Extract the [X, Y] coordinate from the center of the cell holding the provided text.  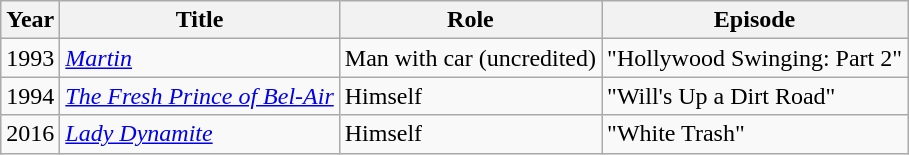
Episode [755, 20]
Man with car (uncredited) [470, 58]
Role [470, 20]
"Will's Up a Dirt Road" [755, 96]
Title [200, 20]
2016 [30, 134]
1994 [30, 96]
"White Trash" [755, 134]
Year [30, 20]
"Hollywood Swinging: Part 2" [755, 58]
Lady Dynamite [200, 134]
The Fresh Prince of Bel-Air [200, 96]
1993 [30, 58]
Martin [200, 58]
